Capture the cell that displays the provided text and extract its [x, y] central coordinate. 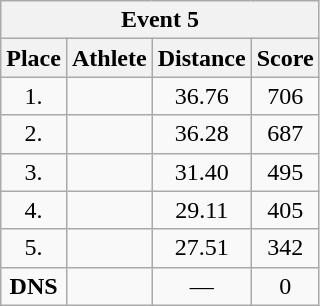
3. [34, 172]
27.51 [202, 248]
36.28 [202, 134]
0 [285, 286]
36.76 [202, 96]
Distance [202, 58]
1. [34, 96]
— [202, 286]
4. [34, 210]
687 [285, 134]
342 [285, 248]
5. [34, 248]
DNS [34, 286]
405 [285, 210]
31.40 [202, 172]
706 [285, 96]
29.11 [202, 210]
Athlete [109, 58]
2. [34, 134]
495 [285, 172]
Event 5 [160, 20]
Score [285, 58]
Place [34, 58]
